Determine the (x, y) coordinate at the center of the cell enclosing the given text.  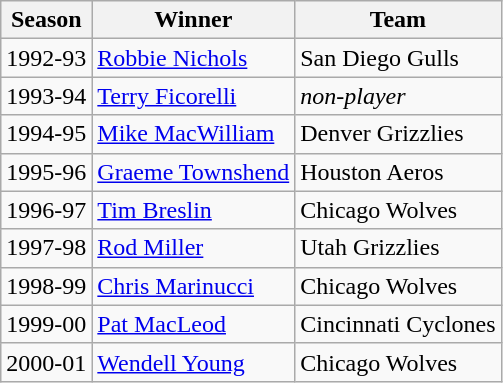
Winner (194, 20)
Team (398, 20)
Mike MacWilliam (194, 134)
1994-95 (46, 134)
Cincinnati Cyclones (398, 324)
Rod Miller (194, 248)
San Diego Gulls (398, 58)
1996-97 (46, 210)
1993-94 (46, 96)
2000-01 (46, 362)
1992-93 (46, 58)
1998-99 (46, 286)
Tim Breslin (194, 210)
Terry Ficorelli (194, 96)
Chris Marinucci (194, 286)
non-player (398, 96)
Pat MacLeod (194, 324)
1999-00 (46, 324)
Graeme Townshend (194, 172)
Robbie Nichols (194, 58)
Wendell Young (194, 362)
1997-98 (46, 248)
1995-96 (46, 172)
Season (46, 20)
Denver Grizzlies (398, 134)
Utah Grizzlies (398, 248)
Houston Aeros (398, 172)
